Identify which cell holds the provided text, then report its [X, Y] central coordinate. 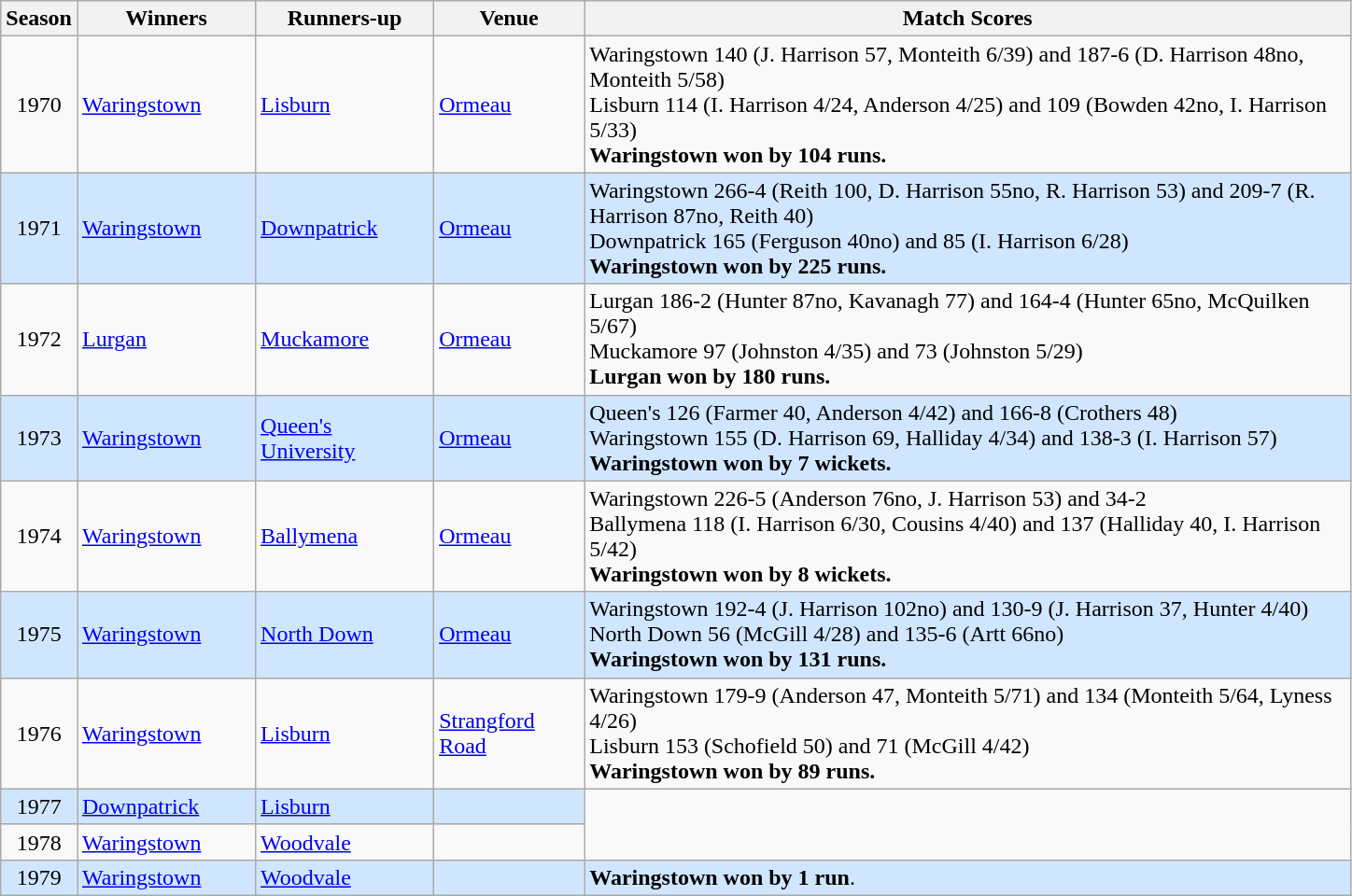
Winners [166, 19]
Venue [510, 19]
1979 [39, 877]
Queen's University [345, 438]
Strangford Road [510, 734]
1977 [39, 806]
Waringstown won by 1 run. [967, 877]
Lurgan [166, 340]
North Down [345, 635]
Ballymena [345, 536]
Muckamore [345, 340]
Runners-up [345, 19]
1972 [39, 340]
1978 [39, 842]
Season [39, 19]
Match Scores [967, 19]
1973 [39, 438]
1976 [39, 734]
1970 [39, 105]
1971 [39, 228]
1975 [39, 635]
1974 [39, 536]
